Search for the cell housing the specified text and yield its (X, Y) center coordinate. 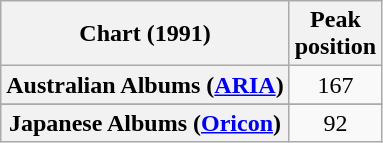
Japanese Albums (Oricon) (145, 123)
Australian Albums (ARIA) (145, 85)
Peakposition (335, 34)
Chart (1991) (145, 34)
167 (335, 85)
92 (335, 123)
